From the cell containing the given text, extract its center point as [x, y] coordinate. 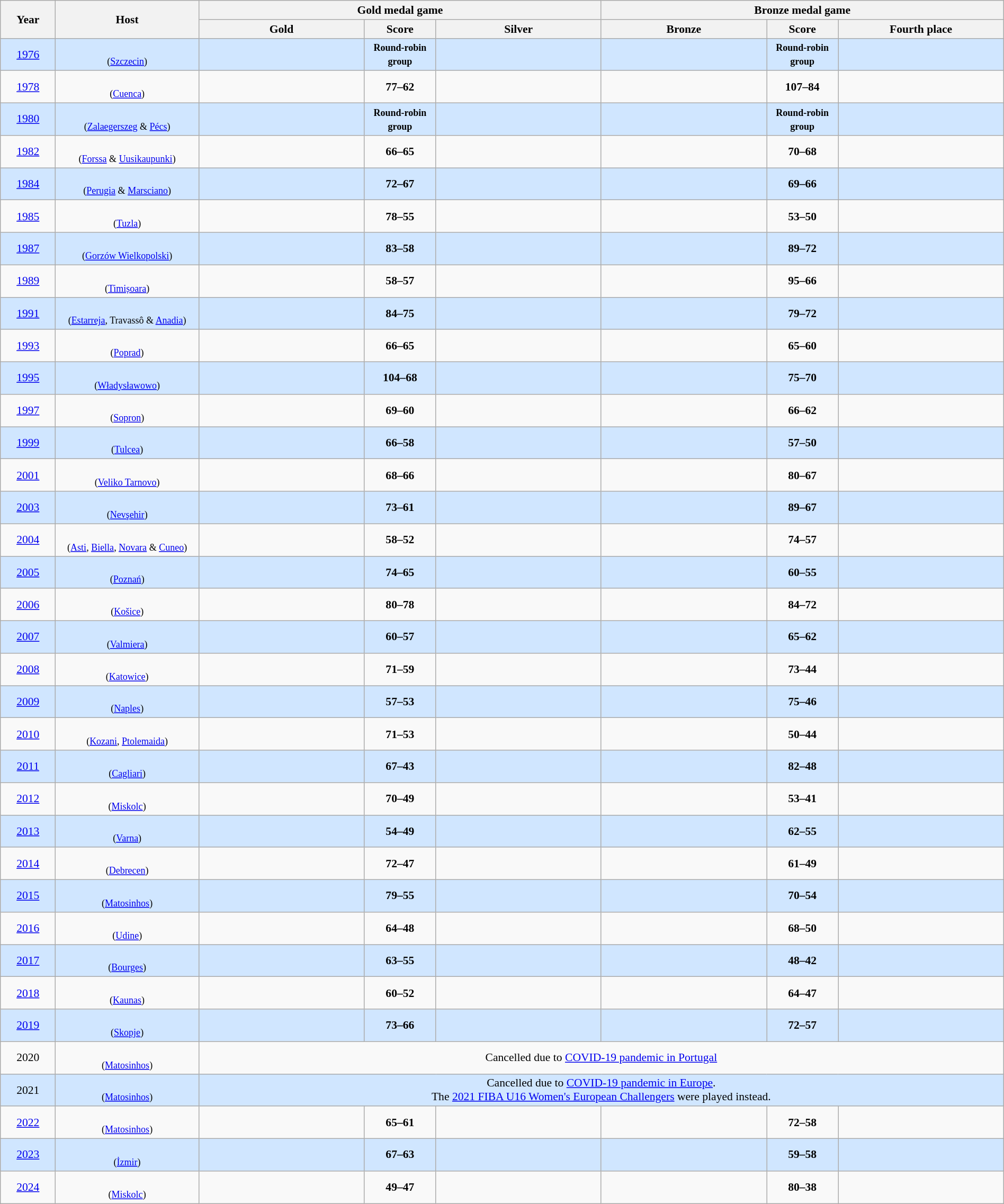
75–70 [803, 378]
60–52 [400, 993]
2014 [28, 864]
(Timișoara) [127, 281]
Bronze medal game [802, 10]
2009 [28, 702]
2001 [28, 475]
2007 [28, 637]
64–48 [400, 929]
62–55 [803, 831]
80–67 [803, 475]
(Sopron) [127, 411]
66–58 [400, 443]
1999 [28, 443]
79–55 [400, 896]
2012 [28, 798]
80–78 [400, 605]
50–44 [803, 734]
74–57 [803, 540]
2006 [28, 605]
80–38 [803, 1187]
71–53 [400, 734]
78–55 [400, 216]
72–58 [803, 1122]
(Naples) [127, 702]
70–54 [803, 896]
70–68 [803, 151]
(Zalaegerszeg & Pécs) [127, 120]
48–42 [803, 960]
Year [28, 19]
(Poprad) [127, 346]
(Asti, Biella, Novara & Cuneo) [127, 540]
60–55 [803, 572]
83–58 [400, 249]
73–66 [400, 1025]
2016 [28, 929]
(Kozani, Ptolemaida) [127, 734]
(Veliko Tarnovo) [127, 475]
2015 [28, 896]
1989 [28, 281]
(Cagliari) [127, 767]
72–57 [803, 1025]
(İzmir) [127, 1155]
69–60 [400, 411]
57–50 [803, 443]
61–49 [803, 864]
74–65 [400, 572]
66–62 [803, 411]
1987 [28, 249]
53–41 [803, 798]
(Poznań) [127, 572]
(Tuzla) [127, 216]
57–53 [400, 702]
70–49 [400, 798]
2004 [28, 540]
65–60 [803, 346]
1997 [28, 411]
73–61 [400, 507]
2020 [28, 1058]
Cancelled due to COVID-19 pandemic in Europe.The 2021 FIBA U16 Women's European Challengers were played instead. [601, 1090]
67–63 [400, 1155]
1978 [28, 87]
67–43 [400, 767]
60–57 [400, 637]
58–57 [400, 281]
1995 [28, 378]
2021 [28, 1090]
Gold [281, 29]
(Valmiera) [127, 637]
65–61 [400, 1122]
107–84 [803, 87]
(Cuenca) [127, 87]
2003 [28, 507]
95–66 [803, 281]
1980 [28, 120]
(Forssa & Uusikaupunki) [127, 151]
2017 [28, 960]
(Košice) [127, 605]
1985 [28, 216]
64–47 [803, 993]
104–68 [400, 378]
(Gorzów Wielkopolski) [127, 249]
(Nevşehir) [127, 507]
58–52 [400, 540]
(Estarreja, Travassô & Anadia) [127, 313]
2024 [28, 1187]
(Debrecen) [127, 864]
77–62 [400, 87]
75–46 [803, 702]
1984 [28, 184]
2010 [28, 734]
84–72 [803, 605]
(Katowice) [127, 669]
(Udine) [127, 929]
(Szczecin) [127, 54]
2023 [28, 1155]
2011 [28, 767]
53–50 [803, 216]
89–72 [803, 249]
1976 [28, 54]
Cancelled due to COVID-19 pandemic in Portugal [601, 1058]
54–49 [400, 831]
69–66 [803, 184]
Gold medal game [400, 10]
72–67 [400, 184]
68–50 [803, 929]
63–55 [400, 960]
2008 [28, 669]
89–67 [803, 507]
(Bourges) [127, 960]
73–44 [803, 669]
Fourth place [921, 29]
Silver [518, 29]
(Perugia & Marsciano) [127, 184]
1982 [28, 151]
1993 [28, 346]
71–59 [400, 669]
Bronze [684, 29]
(Tulcea) [127, 443]
49–47 [400, 1187]
2022 [28, 1122]
72–47 [400, 864]
Host [127, 19]
68–66 [400, 475]
79–72 [803, 313]
(Władysławowo) [127, 378]
65–62 [803, 637]
1991 [28, 313]
(Skopje) [127, 1025]
2005 [28, 572]
2013 [28, 831]
(Varna) [127, 831]
2018 [28, 993]
59–58 [803, 1155]
(Kaunas) [127, 993]
84–75 [400, 313]
2019 [28, 1025]
82–48 [803, 767]
